For the text-containing cell, return its midpoint in [x, y] coordinate format. 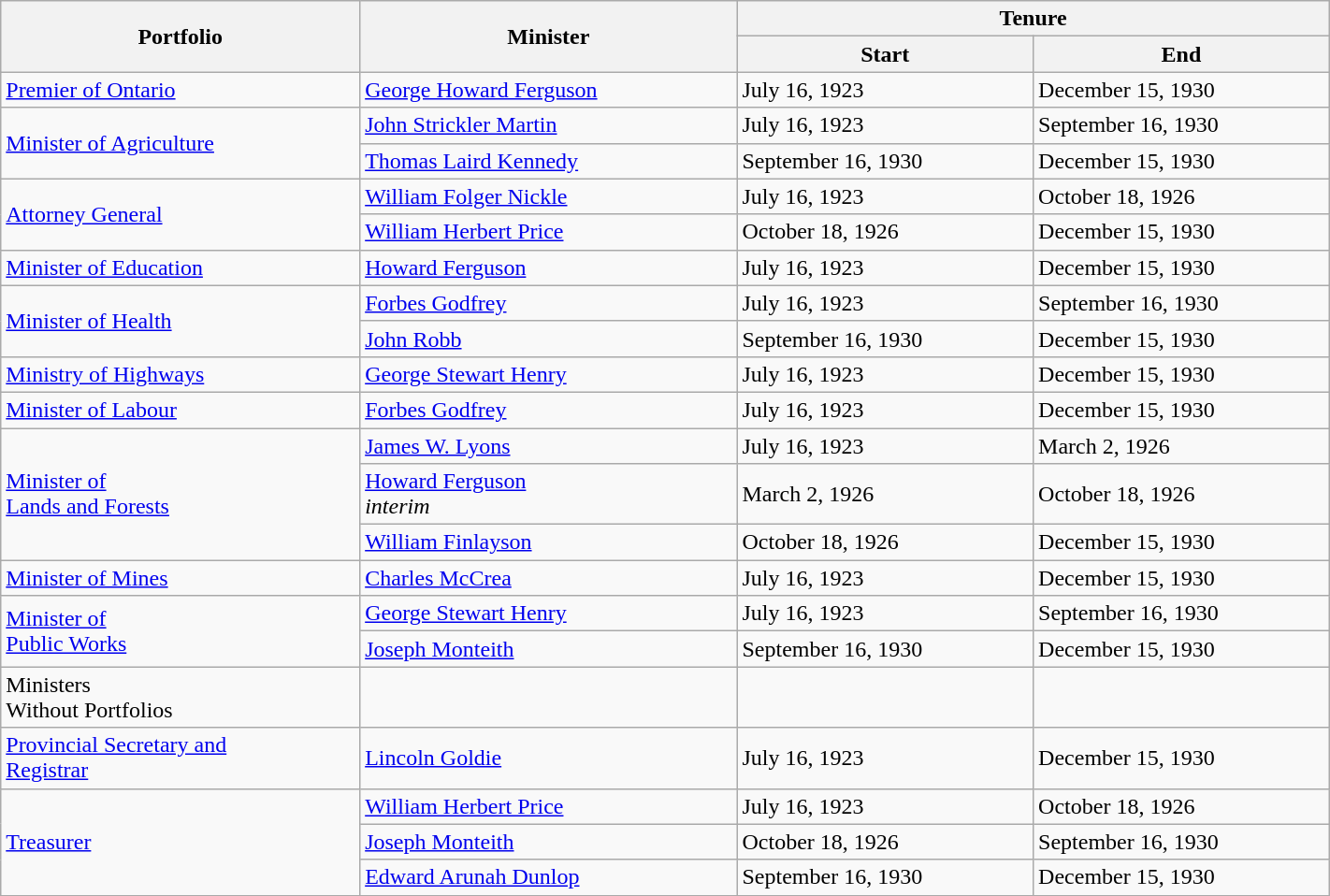
Edward Arunah Dunlop [548, 877]
Premier of Ontario [181, 90]
George Howard Ferguson [548, 90]
Minister of Education [181, 267]
Lincoln Goldie [548, 758]
Minister of Labour [181, 410]
Tenure [1033, 19]
Minister [548, 36]
James W. Lyons [548, 446]
Howard Ferguson interim [548, 494]
Minister of Lands and Forests [181, 494]
End [1182, 54]
Start [885, 54]
John Robb [548, 339]
Ministry of Highways [181, 374]
John Strickler Martin [548, 125]
Attorney General [181, 214]
Minister of Agriculture [181, 143]
Treasurer [181, 842]
Howard Ferguson [548, 267]
Ministers Without Portfolios [181, 698]
Minister of Health [181, 321]
William Finlayson [548, 542]
William Folger Nickle [548, 196]
Minister of Mines [181, 578]
Provincial Secretary and Registrar [181, 758]
Charles McCrea [548, 578]
Minister of Public Works [181, 631]
Portfolio [181, 36]
Thomas Laird Kennedy [548, 161]
